Output the [x, y] coordinate of the center of the cell containing the given text.  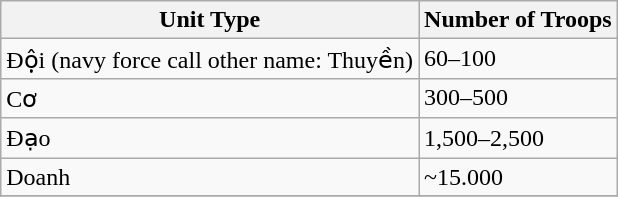
Doanh [210, 177]
60–100 [518, 59]
1,500–2,500 [518, 138]
Đội (navy force call other name: Thuyền) [210, 59]
Number of Troops [518, 20]
~15.000 [518, 177]
Unit Type [210, 20]
Cơ [210, 98]
Đạo [210, 138]
300–500 [518, 98]
